Identify which cell holds the provided text, then report its [X, Y] central coordinate. 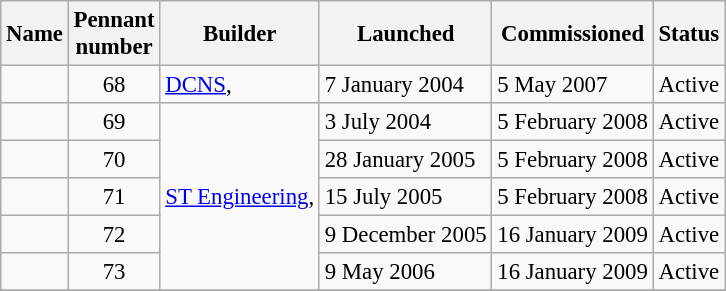
7 January 2004 [406, 85]
71 [114, 197]
69 [114, 122]
Commissioned [572, 34]
ST Engineering, [240, 197]
Builder [240, 34]
9 December 2005 [406, 235]
15 July 2005 [406, 197]
28 January 2005 [406, 160]
Status [688, 34]
3 July 2004 [406, 122]
DCNS, [240, 85]
Launched [406, 34]
16 January 2009 [572, 235]
Pennantnumber [114, 34]
Name [35, 34]
68 [114, 85]
70 [114, 160]
72 [114, 235]
5 May 2007 [572, 85]
